Find where the given text appears and provide that cell's center as [X, Y] coordinate. 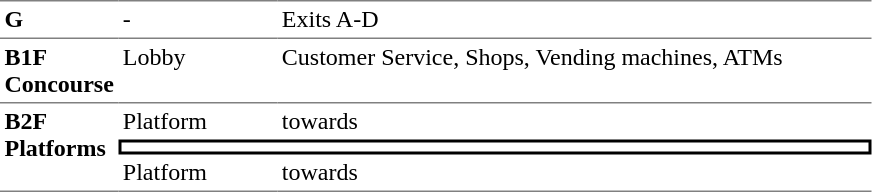
B1FConcourse [59, 71]
- [198, 19]
Customer Service, Shops, Vending machines, ATMs [574, 71]
B2FPlatforms [59, 148]
G [59, 19]
Lobby [198, 71]
Exits A-D [574, 19]
